Provide the [x, y] coordinate of the cell's center where the given text is located.  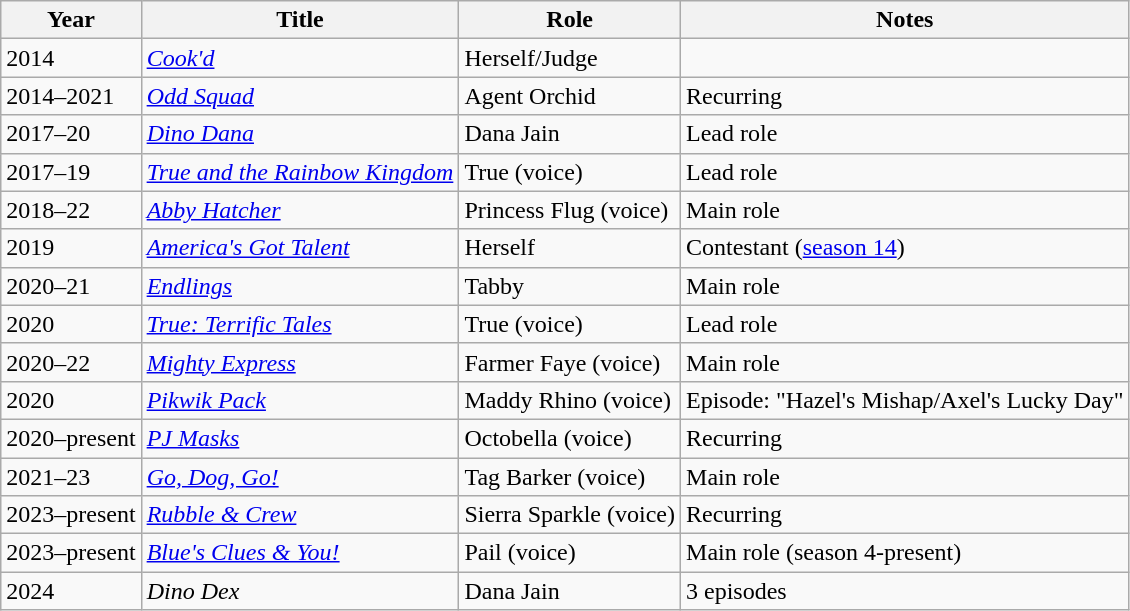
2021–23 [71, 477]
Year [71, 20]
Contestant (season 14) [906, 248]
2020–21 [71, 286]
2018–22 [71, 210]
2020–22 [71, 362]
Blue's Clues & You! [300, 553]
2014–2021 [71, 96]
2019 [71, 248]
Mighty Express [300, 362]
Go, Dog, Go! [300, 477]
Dino Dex [300, 591]
Princess Flug (voice) [570, 210]
Title [300, 20]
Dino Dana [300, 134]
2014 [71, 58]
True and the Rainbow Kingdom [300, 172]
Herself/Judge [570, 58]
Agent Orchid [570, 96]
Notes [906, 20]
Abby Hatcher [300, 210]
2017–19 [71, 172]
Tag Barker (voice) [570, 477]
Episode: "Hazel's Mishap/Axel's Lucky Day" [906, 400]
Cook'd [300, 58]
True: Terrific Tales [300, 324]
Pail (voice) [570, 553]
Pikwik Pack [300, 400]
Sierra Sparkle (voice) [570, 515]
Odd Squad [300, 96]
Octobella (voice) [570, 438]
Rubble & Crew [300, 515]
Main role (season 4-present) [906, 553]
3 episodes [906, 591]
2024 [71, 591]
Herself [570, 248]
2017–20 [71, 134]
Maddy Rhino (voice) [570, 400]
Role [570, 20]
2020–present [71, 438]
Tabby [570, 286]
America's Got Talent [300, 248]
PJ Masks [300, 438]
Endlings [300, 286]
Farmer Faye (voice) [570, 362]
